Capture the cell that displays the provided text and extract its [X, Y] central coordinate. 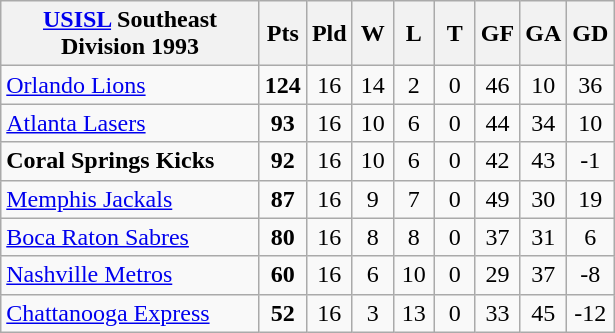
GA [544, 34]
L [414, 34]
GD [590, 34]
44 [497, 123]
92 [282, 161]
3 [372, 313]
Pld [329, 34]
60 [282, 275]
-8 [590, 275]
13 [414, 313]
87 [282, 199]
36 [590, 85]
14 [372, 85]
Boca Raton Sabres [130, 237]
124 [282, 85]
49 [497, 199]
Orlando Lions [130, 85]
-1 [590, 161]
42 [497, 161]
-12 [590, 313]
46 [497, 85]
Coral Springs Kicks [130, 161]
Nashville Metros [130, 275]
34 [544, 123]
2 [414, 85]
Pts [282, 34]
9 [372, 199]
93 [282, 123]
43 [544, 161]
Chattanooga Express [130, 313]
T [454, 34]
31 [544, 237]
19 [590, 199]
Atlanta Lasers [130, 123]
W [372, 34]
45 [544, 313]
52 [282, 313]
33 [497, 313]
29 [497, 275]
80 [282, 237]
Memphis Jackals [130, 199]
USISL Southeast Division 1993 [130, 34]
GF [497, 34]
30 [544, 199]
7 [414, 199]
